Return [X, Y] of the center of cell containing provided text 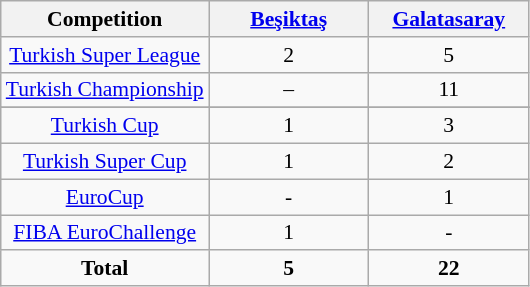
FIBA EuroChallenge [105, 233]
Competition [105, 19]
Turkish Super League [105, 55]
Total [105, 269]
3 [449, 126]
22 [449, 269]
– [289, 90]
11 [449, 90]
Turkish Cup [105, 126]
Beşiktaş [289, 19]
Turkish Championship [105, 90]
Turkish Super Cup [105, 162]
EuroCup [105, 197]
Galatasaray [449, 19]
